Search for the cell housing the specified text and yield its [X, Y] center coordinate. 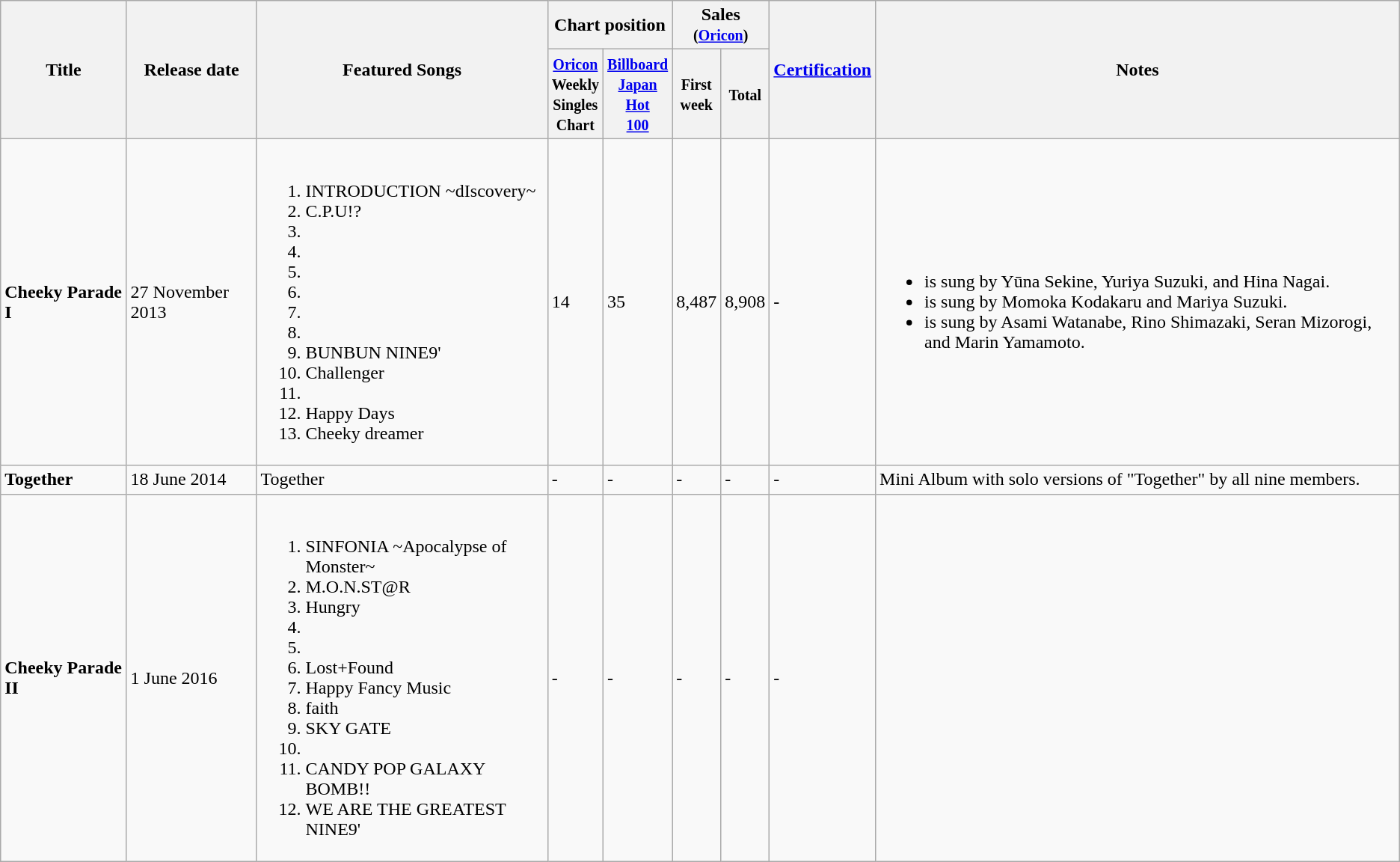
1 June 2016 [191, 678]
Cheeky Parade II [64, 678]
Mini Album with solo versions of "Together" by all nine members. [1138, 480]
Firstweek [697, 94]
14 [575, 302]
8,908 [745, 302]
OriconWeeklySinglesChart [575, 94]
Certification [823, 70]
27 November 2013 [191, 302]
Release date [191, 70]
Sales(Oricon) [721, 25]
Featured Songs [402, 70]
Notes [1138, 70]
INTRODUCTION ~dIscovery~C.P.U!?BUNBUN NINE9'ChallengerHappy DaysCheeky dreamer [402, 302]
BillboardJapanHot100 [638, 94]
Cheeky Parade I [64, 302]
8,487 [697, 302]
Chart position [610, 25]
35 [638, 302]
18 June 2014 [191, 480]
SINFONIA ~Apocalypse of Monster~M.O.N.ST@RHungryLost+FoundHappy Fancy MusicfaithSKY GATECANDY POP GALAXY BOMB!!WE ARE THE GREATEST NINE9' [402, 678]
Total [745, 94]
Title [64, 70]
